Provide the [x, y] coordinate of the cell's center where the given text is located.  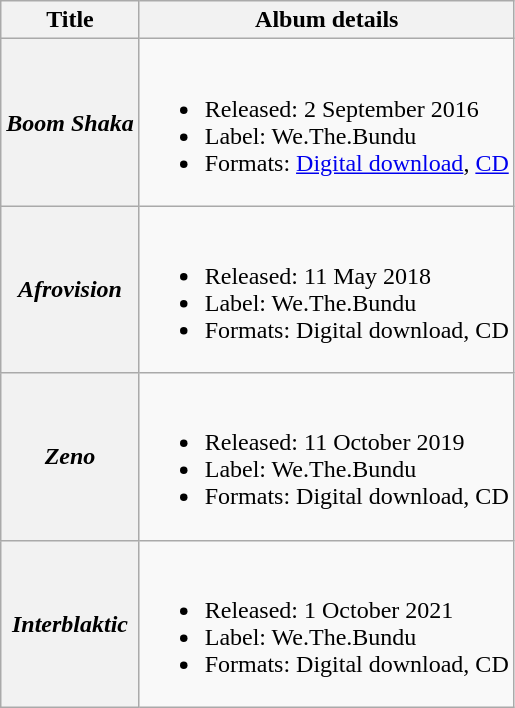
Released: 11 May 2018Label: We.The.BunduFormats: Digital download, CD [326, 290]
Released: 2 September 2016Label: We.The.BunduFormats: Digital download, CD [326, 122]
Zeno [70, 456]
Released: 1 October 2021Label: We.The.BunduFormats: Digital download, CD [326, 624]
Afrovision [70, 290]
Title [70, 20]
Released: 11 October 2019Label: We.The.BunduFormats: Digital download, CD [326, 456]
Boom Shaka [70, 122]
Album details [326, 20]
Interblaktic [70, 624]
